For the text-containing cell, return its midpoint in [x, y] coordinate format. 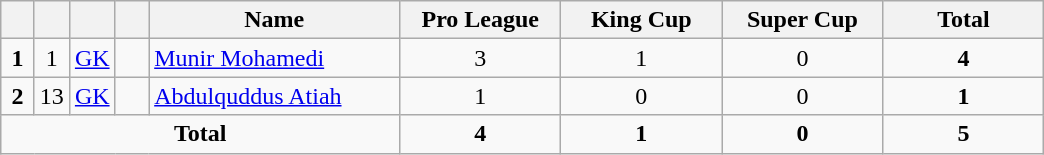
3 [480, 58]
King Cup [642, 20]
5 [964, 134]
Abdulquddus Atiah [274, 96]
Munir Mohamedi [274, 58]
Super Cup [802, 20]
Pro League [480, 20]
13 [52, 96]
2 [18, 96]
Name [274, 20]
